Identify which cell holds the provided text, then report its (x, y) central coordinate. 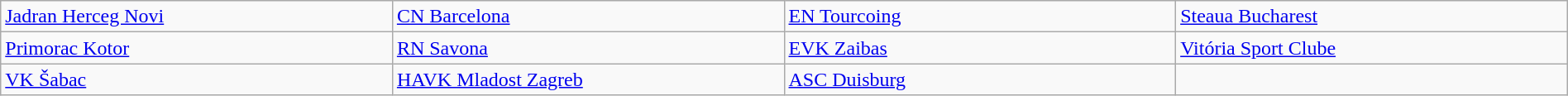
ASC Duisburg (980, 79)
Vitória Sport Clube (1372, 48)
EN Tourcoing (980, 17)
EVK Zaibas (980, 48)
Jadran Herceg Novi (197, 17)
CN Barcelona (588, 17)
RN Savona (588, 48)
VK Šabac (197, 79)
Steaua Bucharest (1372, 17)
HAVK Mladost Zagreb (588, 79)
Primorac Kotor (197, 48)
